Output the [X, Y] coordinate of the center of the cell containing the given text.  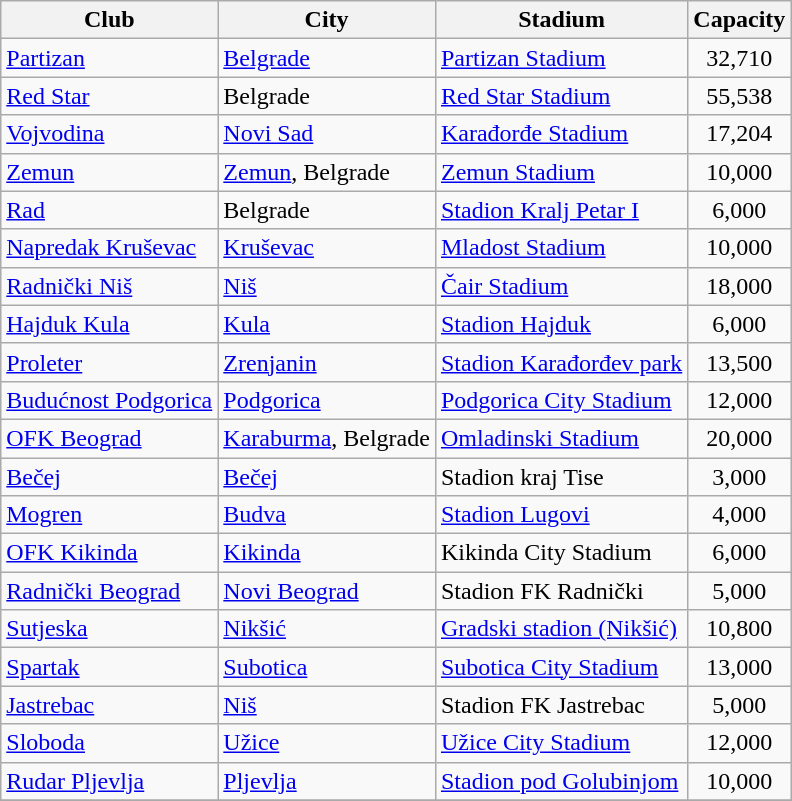
Hajduk Kula [110, 324]
17,204 [740, 134]
Zemun [110, 172]
Vojvodina [110, 134]
Partizan [110, 58]
Stadion FK Jastrebac [561, 705]
Stadion Lugovi [561, 515]
Stadion pod Golubinjom [561, 781]
Subotica [327, 667]
Stadion Hajduk [561, 324]
Novi Beograd [327, 591]
18,000 [740, 286]
Kikinda City Stadium [561, 553]
Sloboda [110, 743]
Stadion FK Radnički [561, 591]
55,538 [740, 96]
Užice City Stadium [561, 743]
OFK Beograd [110, 438]
Budućnost Podgorica [110, 400]
20,000 [740, 438]
Zemun Stadium [561, 172]
Subotica City Stadium [561, 667]
Club [110, 20]
Radnički Niš [110, 286]
Mogren [110, 515]
3,000 [740, 477]
13,000 [740, 667]
Partizan Stadium [561, 58]
Podgorica City Stadium [561, 400]
Čair Stadium [561, 286]
32,710 [740, 58]
Proleter [110, 362]
Pljevlja [327, 781]
Podgorica [327, 400]
Zemun, Belgrade [327, 172]
Užice [327, 743]
Napredak Kruševac [110, 248]
Zrenjanin [327, 362]
OFK Kikinda [110, 553]
Radnički Beograd [110, 591]
4,000 [740, 515]
Kruševac [327, 248]
Gradski stadion (Nikšić) [561, 629]
Red Star Stadium [561, 96]
Karađorđe Stadium [561, 134]
Mladost Stadium [561, 248]
Budva [327, 515]
Rad [110, 210]
Jastrebac [110, 705]
Kikinda [327, 553]
Capacity [740, 20]
13,500 [740, 362]
Stadium [561, 20]
Stadion kraj Tise [561, 477]
Novi Sad [327, 134]
City [327, 20]
Karaburma, Belgrade [327, 438]
Rudar Pljevlja [110, 781]
Red Star [110, 96]
10,800 [740, 629]
Nikšić [327, 629]
Stadion Karađorđev park [561, 362]
Spartak [110, 667]
Stadion Kralj Petar I [561, 210]
Omladinski Stadium [561, 438]
Kula [327, 324]
Sutjeska [110, 629]
